Identify which cell holds the provided text, then report its (x, y) central coordinate. 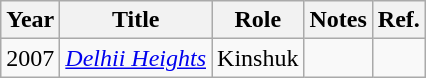
Role (258, 20)
Year (30, 20)
Title (136, 20)
Kinshuk (258, 58)
Notes (338, 20)
2007 (30, 58)
Delhii Heights (136, 58)
Ref. (398, 20)
